Scan for the cell matching the given text and deliver its (X, Y) coordinate at center. 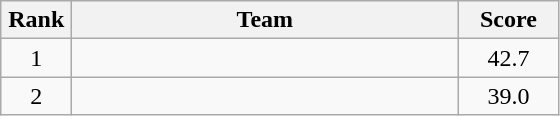
Rank (36, 20)
42.7 (508, 58)
Score (508, 20)
2 (36, 96)
1 (36, 58)
39.0 (508, 96)
Team (265, 20)
